Locate the cell with the specified text and output its [x, y] center coordinate. 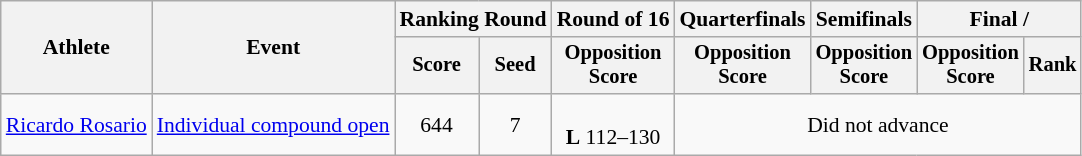
Quarterfinals [743, 19]
Seed [514, 66]
Ranking Round [472, 19]
Semifinals [864, 19]
7 [514, 124]
L 112–130 [614, 124]
644 [436, 124]
Athlete [76, 48]
Event [274, 48]
Rank [1053, 66]
Score [436, 66]
Individual compound open [274, 124]
Did not advance [878, 124]
Final / [999, 19]
Round of 16 [614, 19]
Ricardo Rosario [76, 124]
